Determine the [x, y] coordinate at the center of the cell enclosing the given text.  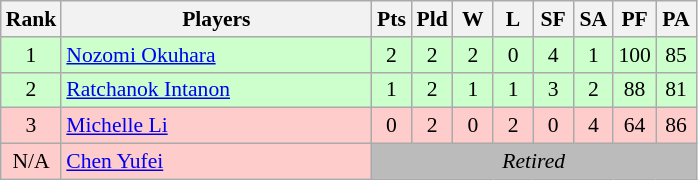
64 [634, 126]
SA [593, 19]
Retired [534, 162]
100 [634, 55]
86 [676, 126]
Rank [32, 19]
81 [676, 90]
W [473, 19]
Chen Yufei [216, 162]
Michelle Li [216, 126]
PF [634, 19]
Pts [391, 19]
88 [634, 90]
Nozomi Okuhara [216, 55]
N/A [32, 162]
85 [676, 55]
Ratchanok Intanon [216, 90]
L [513, 19]
Pld [432, 19]
SF [553, 19]
Players [216, 19]
PA [676, 19]
